From the cell containing the given text, extract its center point as [x, y] coordinate. 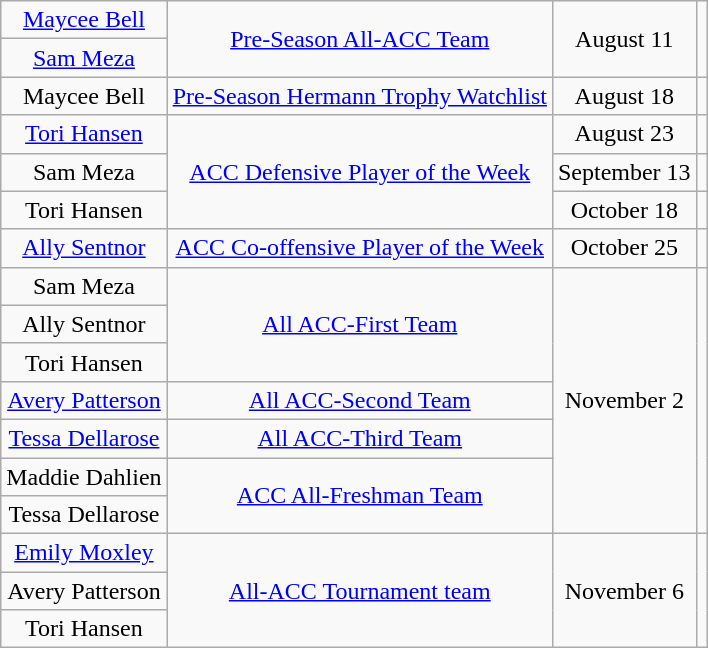
All-ACC Tournament team [360, 591]
ACC All-Freshman Team [360, 496]
August 18 [624, 96]
Maddie Dahlien [84, 477]
All ACC-Second Team [360, 400]
November 6 [624, 591]
November 2 [624, 400]
All ACC-First Team [360, 324]
October 25 [624, 248]
Pre-Season Hermann Trophy Watchlist [360, 96]
August 11 [624, 39]
ACC Co-offensive Player of the Week [360, 248]
All ACC-Third Team [360, 438]
Emily Moxley [84, 553]
September 13 [624, 172]
October 18 [624, 210]
Pre-Season All-ACC Team [360, 39]
ACC Defensive Player of the Week [360, 172]
August 23 [624, 134]
